Determine the [X, Y] coordinate at the center of the cell enclosing the given text.  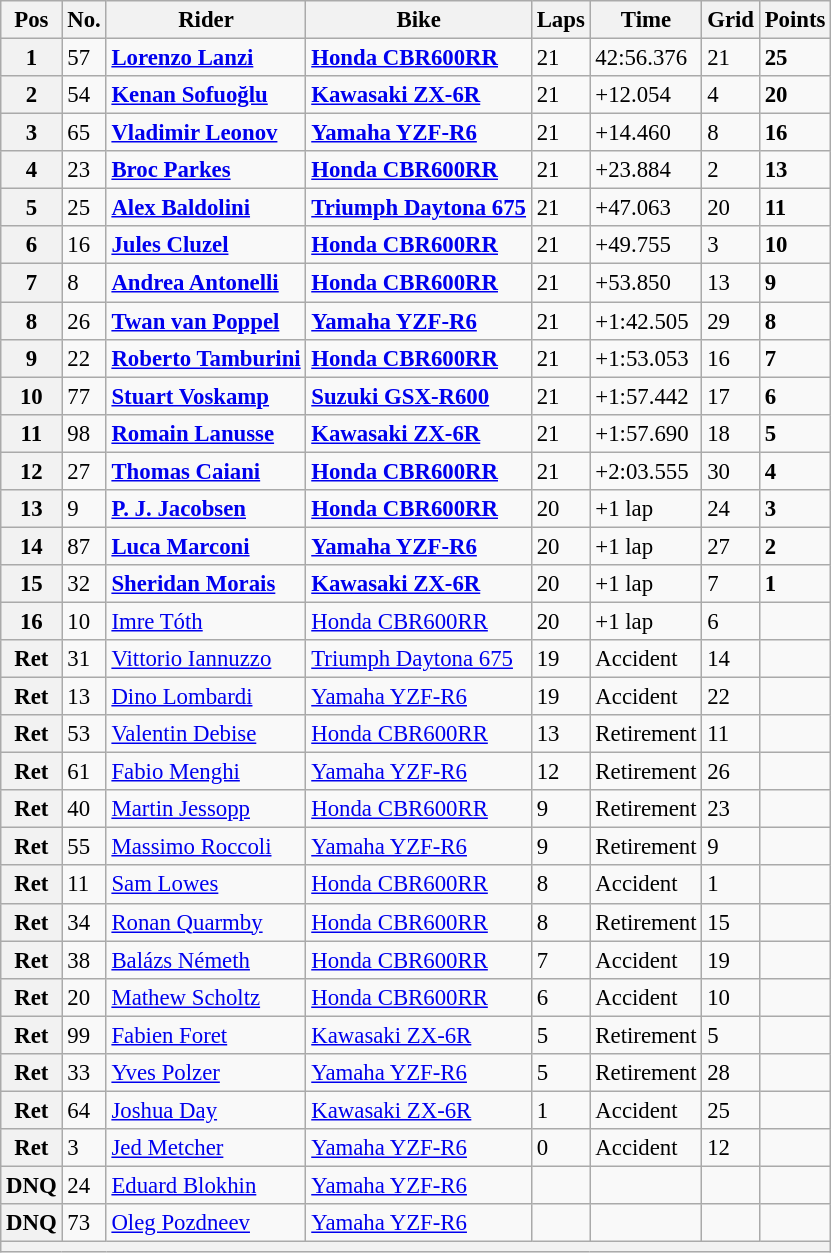
Eduard Blokhin [206, 1185]
Alex Baldolini [206, 208]
53 [84, 734]
Balázs Németh [206, 960]
Roberto Tamburini [206, 358]
18 [730, 433]
Luca Marconi [206, 546]
Martin Jessopp [206, 809]
Jed Metcher [206, 1148]
Oleg Pozdneev [206, 1223]
Romain Lanusse [206, 433]
+23.884 [646, 170]
28 [730, 1073]
Kenan Sofuoğlu [206, 95]
Thomas Caiani [206, 471]
31 [84, 659]
29 [730, 321]
Fabio Menghi [206, 772]
P. J. Jacobsen [206, 509]
Ronan Quarmby [206, 922]
17 [730, 396]
No. [84, 20]
+12.054 [646, 95]
55 [84, 847]
98 [84, 433]
Dino Lombardi [206, 697]
Andrea Antonelli [206, 283]
+2:03.555 [646, 471]
+14.460 [646, 133]
Yves Polzer [206, 1073]
Broc Parkes [206, 170]
Rider [206, 20]
Twan van Poppel [206, 321]
61 [84, 772]
+1:42.505 [646, 321]
Laps [560, 20]
38 [84, 960]
Joshua Day [206, 1110]
40 [84, 809]
64 [84, 1110]
0 [560, 1148]
Jules Cluzel [206, 245]
Massimo Roccoli [206, 847]
Fabien Foret [206, 1035]
Suzuki GSX-R600 [418, 396]
Vladimir Leonov [206, 133]
32 [84, 584]
Time [646, 20]
Stuart Voskamp [206, 396]
+1:57.442 [646, 396]
Mathew Scholtz [206, 997]
Lorenzo Lanzi [206, 58]
Pos [32, 20]
+1:53.053 [646, 358]
87 [84, 546]
+1:57.690 [646, 433]
54 [84, 95]
65 [84, 133]
Imre Tóth [206, 621]
+49.755 [646, 245]
Grid [730, 20]
30 [730, 471]
73 [84, 1223]
77 [84, 396]
Sam Lowes [206, 885]
Sheridan Morais [206, 584]
Valentin Debise [206, 734]
33 [84, 1073]
Vittorio Iannuzzo [206, 659]
99 [84, 1035]
Points [794, 20]
34 [84, 922]
Bike [418, 20]
+53.850 [646, 283]
42:56.376 [646, 58]
57 [84, 58]
+47.063 [646, 208]
